Capture the cell that displays the provided text and extract its (X, Y) central coordinate. 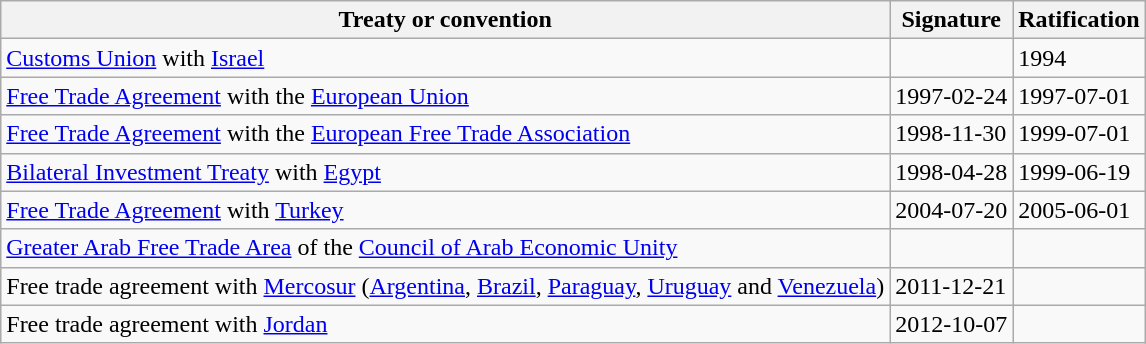
Free Trade Agreement with Turkey (446, 210)
Free trade agreement with Mercosur (Argentina, Brazil, Paraguay, Uruguay and Venezuela) (446, 286)
1994 (1079, 58)
1999-07-01 (1079, 134)
1998-04-28 (952, 172)
Treaty or convention (446, 20)
Ratification (1079, 20)
Free Trade Agreement with the European Free Trade Association (446, 134)
1997-02-24 (952, 96)
Bilateral Investment Treaty with Egypt (446, 172)
2004-07-20 (952, 210)
1997-07-01 (1079, 96)
2012-10-07 (952, 324)
1998-11-30 (952, 134)
2005-06-01 (1079, 210)
Signature (952, 20)
Free Trade Agreement with the European Union (446, 96)
Customs Union with Israel (446, 58)
Greater Arab Free Trade Area of the Council of Arab Economic Unity (446, 248)
2011-12-21 (952, 286)
Free trade agreement with Jordan (446, 324)
1999-06-19 (1079, 172)
